From the cell containing the given text, extract its center point as (X, Y) coordinate. 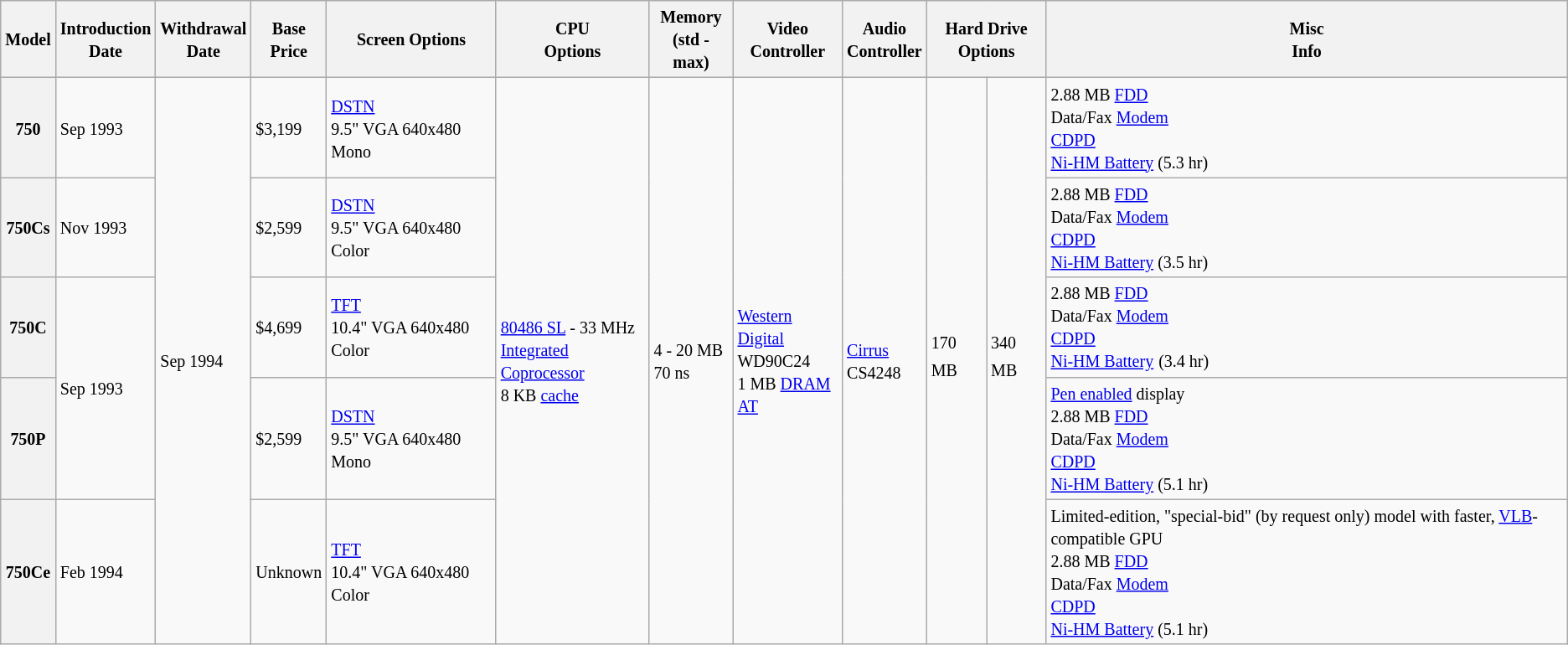
Limited-edition, "special-bid" (by request only) model with faster, VLB-compatible GPU2.88 MB FDDData/Fax ModemCDPDNi-HM Battery (5.1 hr) (1307, 571)
Pen enabled display2.88 MB FDDData/Fax ModemCDPDNi-HM Battery (5.1 hr) (1307, 438)
Hard DriveOptions (987, 39)
$3,199 (289, 127)
4 - 20 MB70 ns (691, 361)
340 MB (1017, 361)
2.88 MB FDDData/Fax ModemCDPDNi-HM Battery (3.5 hr) (1307, 228)
Feb 1994 (106, 571)
Screen Options (411, 39)
750C (28, 327)
CPUOptions (573, 39)
MiscInfo (1307, 39)
WithdrawalDate (204, 39)
2.88 MB FDDData/Fax ModemCDPDNi-HM Battery (3.4 hr) (1307, 327)
Memory(std - max) (691, 39)
80486 SL - 33 MHzIntegrated Coprocessor8 KB cache (573, 361)
Western DigitalWD90C241 MB DRAMAT (787, 361)
Sep 1994 (204, 361)
750Ce (28, 571)
VideoController (787, 39)
BasePrice (289, 39)
$4,699 (289, 327)
Nov 1993 (106, 228)
2.88 MB FDDData/Fax ModemCDPDNi-HM Battery (5.3 hr) (1307, 127)
AudioController (885, 39)
750P (28, 438)
IntroductionDate (106, 39)
Model (28, 39)
750Cs (28, 228)
170 MB (957, 361)
Unknown (289, 571)
DSTN9.5" VGA 640x480 Color (411, 228)
CirrusCS4248 (885, 361)
750 (28, 127)
